Detect which cell encompasses the target text, then output its [x, y] center coordinate. 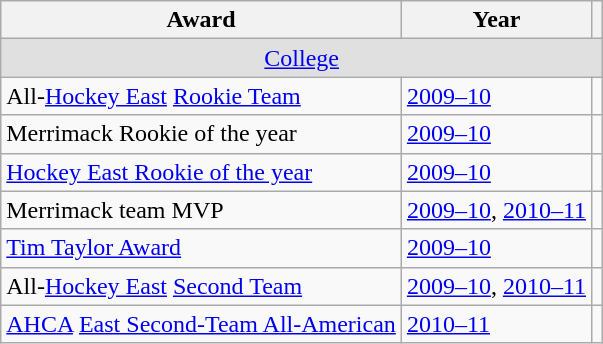
Award [202, 20]
AHCA East Second-Team All-American [202, 324]
All-Hockey East Second Team [202, 286]
All-Hockey East Rookie Team [202, 96]
2010–11 [496, 324]
College [302, 58]
Merrimack Rookie of the year [202, 134]
Tim Taylor Award [202, 248]
Year [496, 20]
Hockey East Rookie of the year [202, 172]
Merrimack team MVP [202, 210]
